From the cell containing the given text, extract its center point as (x, y) coordinate. 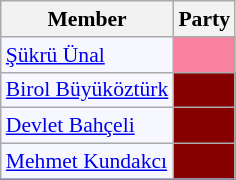
Mehmet Kundakcı (88, 162)
Devlet Bahçeli (88, 126)
Birol Büyüköztürk (88, 90)
Party (204, 19)
Member (88, 19)
Şükrü Ünal (88, 55)
